Scan for the cell matching the given text and deliver its (X, Y) coordinate at center. 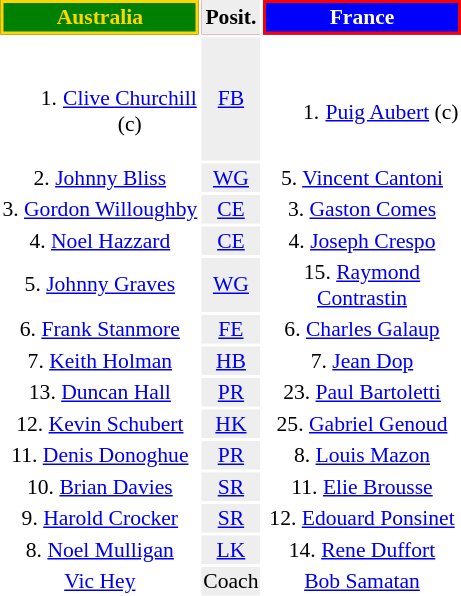
3. Gaston Comes (362, 209)
11. Elie Brousse (362, 486)
23. Paul Bartoletti (362, 392)
Bob Samatan (362, 581)
7. Jean Dop (362, 360)
8. Noel Mulligan (100, 549)
6. Charles Galaup (362, 329)
France (362, 17)
8. Louis Mazon (362, 455)
LK (231, 549)
13. Duncan Hall (100, 392)
Australia (100, 17)
12. Edouard Ponsinet (362, 518)
Clive Churchill (c) (100, 100)
5. Vincent Cantoni (362, 177)
15. Raymond Contrastin (362, 285)
6. Frank Stanmore (100, 329)
HB (231, 360)
Posit. (231, 17)
2. Johnny Bliss (100, 177)
FB (231, 100)
Puig Aubert (c) (362, 100)
4. Noel Hazzard (100, 240)
Coach (231, 581)
HK (231, 423)
7. Keith Holman (100, 360)
5. Johnny Graves (100, 285)
25. Gabriel Genoud (362, 423)
12. Kevin Schubert (100, 423)
10. Brian Davies (100, 486)
14. Rene Duffort (362, 549)
FE (231, 329)
3. Gordon Willoughby (100, 209)
Vic Hey (100, 581)
4. Joseph Crespo (362, 240)
9. Harold Crocker (100, 518)
11. Denis Donoghue (100, 455)
